Capture the cell that displays the provided text and extract its [x, y] central coordinate. 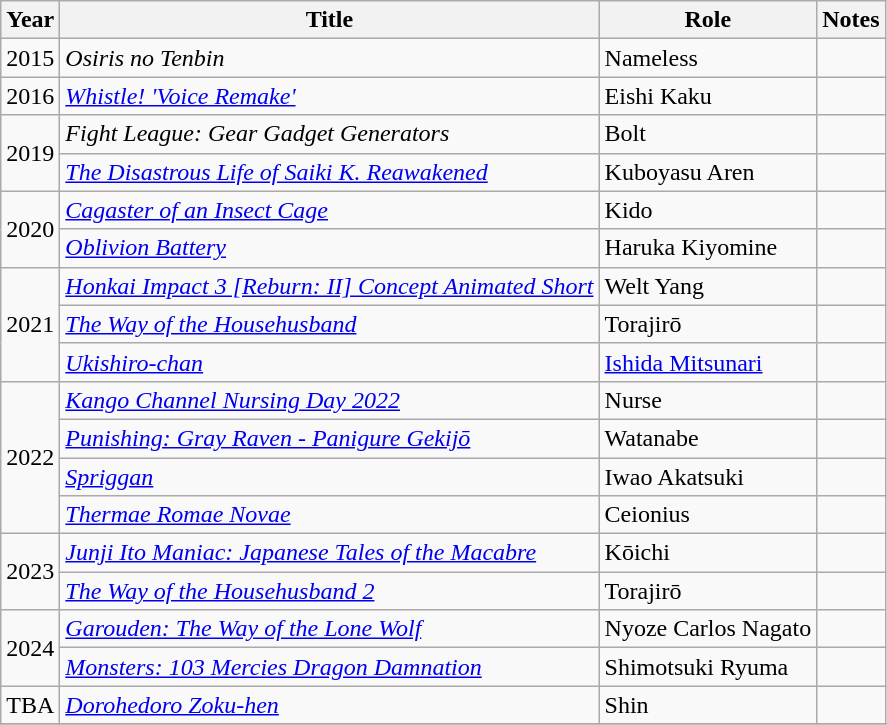
Year [30, 20]
Nyoze Carlos Nagato [708, 629]
Iwao Akatsuki [708, 477]
Nameless [708, 58]
Nurse [708, 400]
Monsters: 103 Mercies Dragon Damnation [330, 667]
2019 [30, 153]
Watanabe [708, 438]
Honkai Impact 3 [Reburn: II] Concept Animated Short [330, 286]
2015 [30, 58]
Ceionius [708, 515]
2023 [30, 572]
Notes [851, 20]
TBA [30, 705]
Osiris no Tenbin [330, 58]
Junji Ito Maniac: Japanese Tales of the Macabre [330, 553]
Cagaster of an Insect Cage [330, 210]
Garouden: The Way of the Lone Wolf [330, 629]
Shin [708, 705]
Ishida Mitsunari [708, 362]
Title [330, 20]
Thermae Romae Novae [330, 515]
Punishing: Gray Raven - Panigure Gekijō [330, 438]
The Way of the Househusband [330, 324]
Eishi Kaku [708, 96]
2021 [30, 324]
2024 [30, 648]
Spriggan [330, 477]
The Way of the Househusband 2 [330, 591]
Ukishiro-chan [330, 362]
Oblivion Battery [330, 248]
Shimotsuki Ryuma [708, 667]
Role [708, 20]
Haruka Kiyomine [708, 248]
2022 [30, 457]
Fight League: Gear Gadget Generators [330, 134]
Kango Channel Nursing Day 2022 [330, 400]
Dorohedoro Zoku-hen [330, 705]
The Disastrous Life of Saiki K. Reawakened [330, 172]
Bolt [708, 134]
2020 [30, 229]
Kōichi [708, 553]
Kuboyasu Aren [708, 172]
Kido [708, 210]
Welt Yang [708, 286]
Whistle! 'Voice Remake' [330, 96]
2016 [30, 96]
